From the cell containing the given text, extract its center point as (X, Y) coordinate. 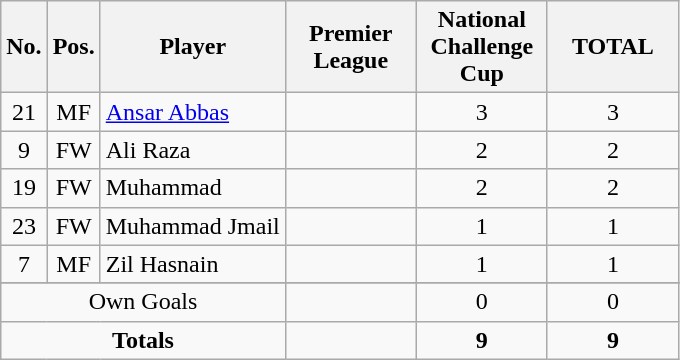
Ansar Abbas (192, 112)
Pos. (74, 47)
23 (24, 226)
TOTAL (612, 47)
Own Goals (144, 302)
National Challenge Cup (482, 47)
Premier League (350, 47)
Muhammad Jmail (192, 226)
Ali Raza (192, 150)
No. (24, 47)
Player (192, 47)
19 (24, 188)
Zil Hasnain (192, 264)
7 (24, 264)
Totals (144, 340)
21 (24, 112)
Muhammad (192, 188)
